Return the [x, y] coordinate for the center point of the cell that contains the specified text.  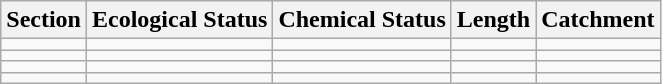
Section [44, 20]
Ecological Status [179, 20]
Chemical Status [362, 20]
Catchment [598, 20]
Length [493, 20]
